Extract the [X, Y] coordinate from the center of the cell holding the provided text.  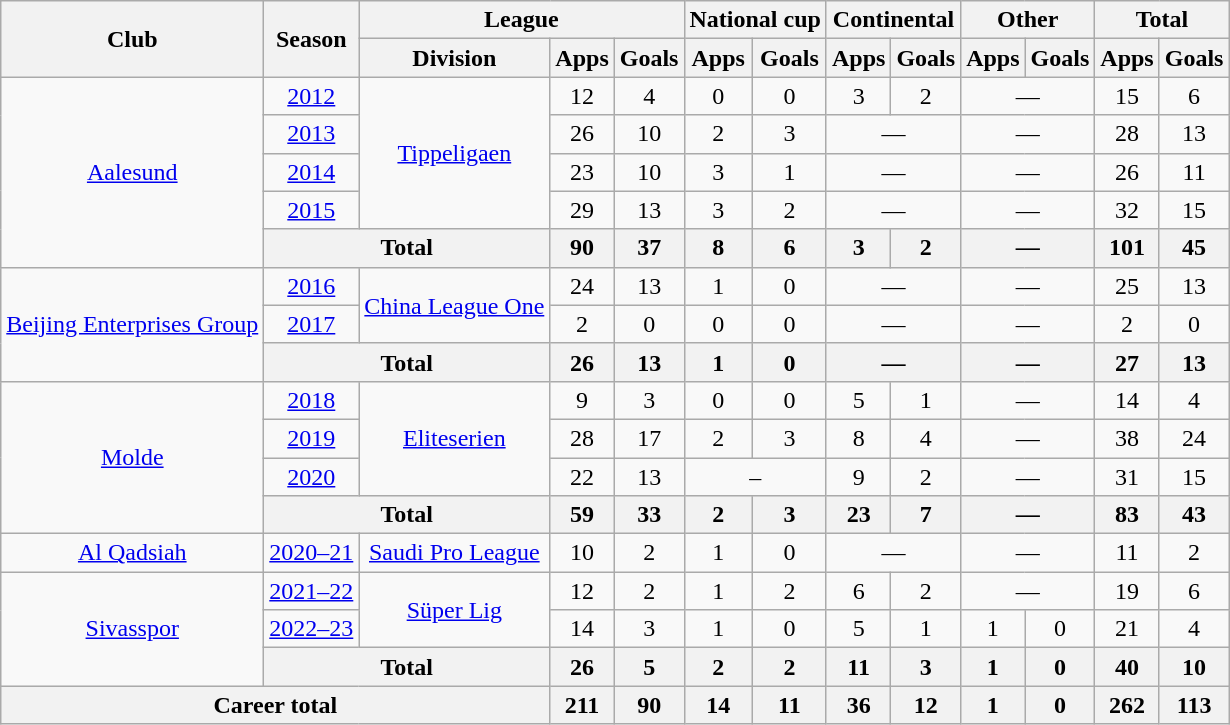
83 [1127, 515]
2019 [312, 438]
2013 [312, 134]
2018 [312, 400]
2014 [312, 172]
Sivasspor [132, 629]
33 [649, 515]
19 [1127, 591]
21 [1127, 629]
29 [582, 210]
211 [582, 705]
113 [1194, 705]
31 [1127, 477]
59 [582, 515]
Saudi Pro League [454, 553]
262 [1127, 705]
38 [1127, 438]
Career total [276, 705]
Season [312, 39]
2015 [312, 210]
Eliteserien [454, 438]
22 [582, 477]
36 [858, 705]
2022–23 [312, 629]
National cup [755, 20]
27 [1127, 362]
32 [1127, 210]
Beijing Enterprises Group [132, 324]
43 [1194, 515]
17 [649, 438]
Aalesund [132, 172]
101 [1127, 248]
Süper Lig [454, 610]
2012 [312, 96]
Division [454, 58]
League [522, 20]
25 [1127, 286]
45 [1194, 248]
China League One [454, 305]
Al Qadsiah [132, 553]
2017 [312, 324]
Club [132, 39]
Continental [893, 20]
Other [1028, 20]
– [755, 477]
40 [1127, 667]
2020–21 [312, 553]
2021–22 [312, 591]
2016 [312, 286]
Molde [132, 457]
Tippeligaen [454, 153]
2020 [312, 477]
37 [649, 248]
7 [926, 515]
